Locate the cell with the specified text and output its (X, Y) center coordinate. 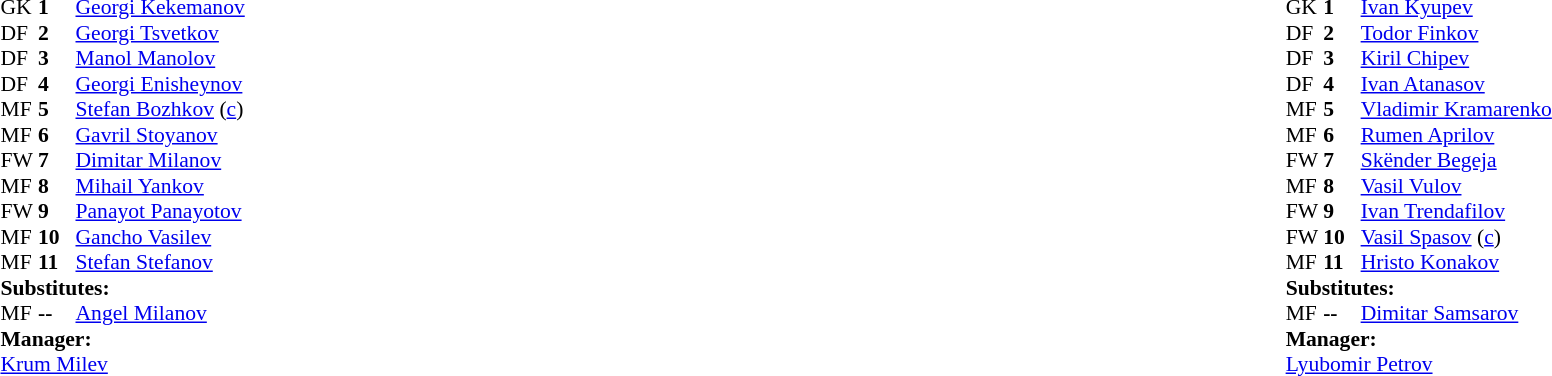
Angel Milanov (160, 313)
Rumen Aprilov (1456, 135)
Skënder Begeja (1456, 161)
Vasil Spasov (c) (1456, 237)
Gancho Vasilev (160, 237)
Todor Finkov (1456, 33)
Ivan Trendafilov (1456, 211)
Vasil Vulov (1456, 186)
Mihail Yankov (160, 186)
Georgi Enisheynov (160, 84)
Georgi Tsvetkov (160, 33)
Hristo Konakov (1456, 263)
Ivan Atanasov (1456, 84)
Stefan Bozhkov (c) (160, 109)
Manol Manolov (160, 59)
Vladimir Kramarenko (1456, 109)
Dimitar Samsarov (1456, 313)
Kiril Chipev (1456, 59)
Panayot Panayotov (160, 211)
Gavril Stoyanov (160, 135)
Dimitar Milanov (160, 161)
Stefan Stefanov (160, 263)
